For the text-containing cell, return its midpoint in (x, y) coordinate format. 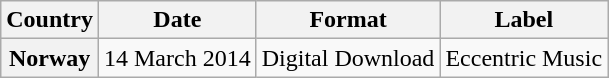
Label (524, 20)
Country (50, 20)
Digital Download (348, 58)
Eccentric Music (524, 58)
Date (177, 20)
Norway (50, 58)
Format (348, 20)
14 March 2014 (177, 58)
